Find where the given text appears and provide that cell's center as (x, y) coordinate. 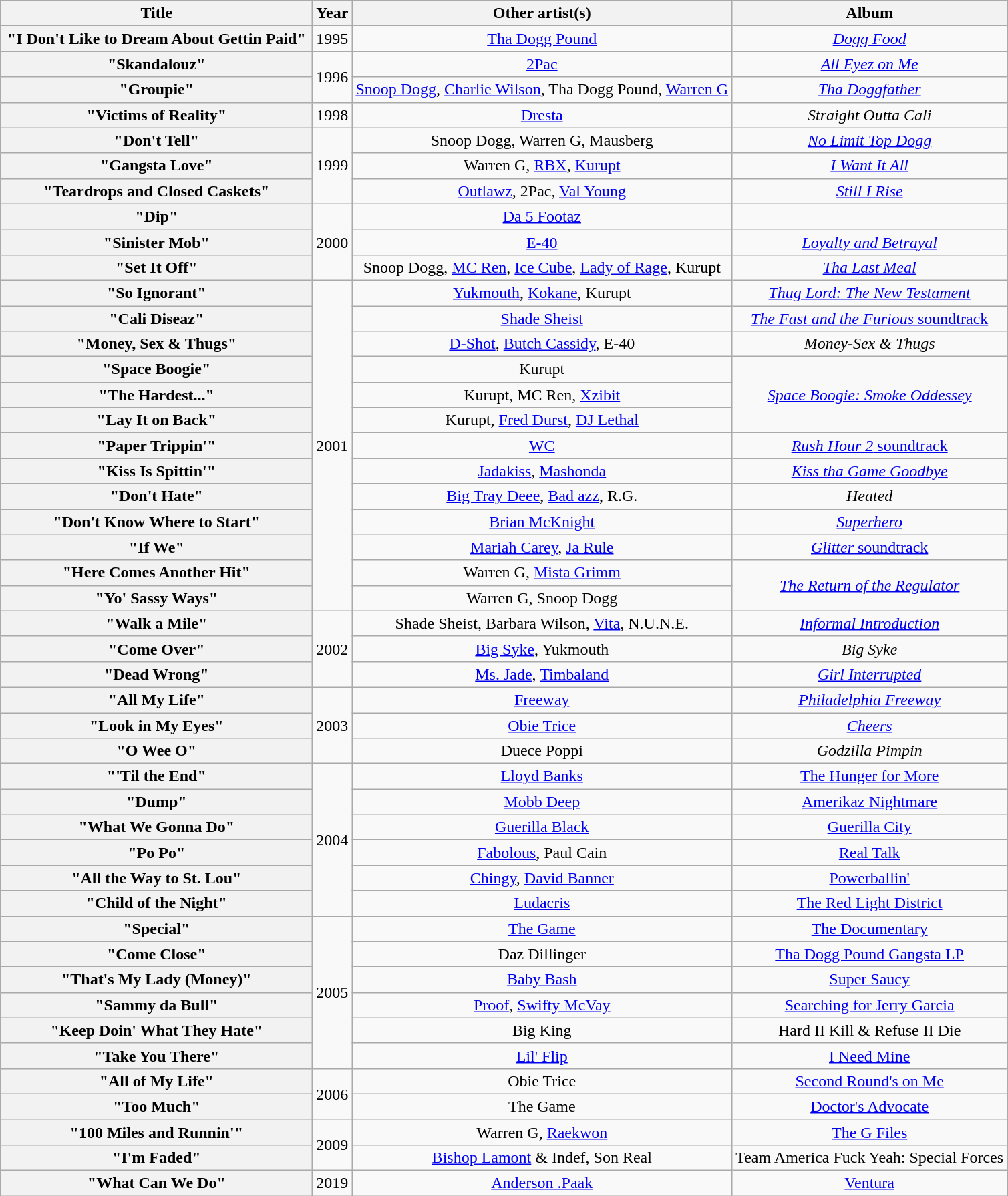
Mariah Carey, Ja Rule (542, 547)
"That's My Lady (Money)" (156, 980)
Amerikaz Nightmare (870, 802)
2004 (333, 840)
Glitter soundtrack (870, 547)
Ventura (870, 1183)
Tha Dogg Pound (542, 39)
Album (870, 13)
"Too Much" (156, 1106)
"Come Close" (156, 954)
Shade Sheist (542, 319)
Informal Introduction (870, 623)
"Special" (156, 929)
Lil' Flip (542, 1056)
"100 Miles and Runnin'" (156, 1133)
Bishop Lamont & Indef, Son Real (542, 1158)
Real Talk (870, 853)
"I'm Faded" (156, 1158)
Fabolous, Paul Cain (542, 853)
Hard II Kill & Refuse II Die (870, 1030)
Duece Poppi (542, 751)
Big King (542, 1030)
E-40 (542, 242)
"Po Po" (156, 853)
2001 (333, 445)
Yukmouth, Kokane, Kurupt (542, 293)
"Groupie" (156, 90)
"Cali Diseaz" (156, 319)
Guerilla City (870, 827)
"Take You There" (156, 1056)
"Don't Hate" (156, 496)
"What We Gonna Do" (156, 827)
"Paper Trippin'" (156, 446)
The Red Light District (870, 903)
1995 (333, 39)
Guerilla Black (542, 827)
Chingy, David Banner (542, 878)
"Keep Doin' What They Hate" (156, 1030)
"Gangsta Love" (156, 166)
Proof, Swifty McVay (542, 1005)
"If We" (156, 547)
Cheers (870, 725)
Mobb Deep (542, 802)
Outlawz, 2Pac, Val Young (542, 191)
Tha Last Meal (870, 267)
"O Wee O" (156, 751)
1998 (333, 115)
"Sammy da Bull" (156, 1005)
1999 (333, 166)
Warren G, Raekwon (542, 1133)
Year (333, 13)
Kiss tha Game Goodbye (870, 471)
1996 (333, 77)
"Victims of Reality" (156, 115)
D-Shot, Butch Cassidy, E-40 (542, 344)
"Child of the Night" (156, 903)
Thug Lord: The New Testament (870, 293)
"What Can We Do" (156, 1183)
"So Ignorant" (156, 293)
The Documentary (870, 929)
Snoop Dogg, MC Ren, Ice Cube, Lady of Rage, Kurupt (542, 267)
The Fast and the Furious soundtrack (870, 319)
Heated (870, 496)
Daz Dillinger (542, 954)
"Money, Sex & Thugs" (156, 344)
Second Round's on Me (870, 1081)
"Set It Off" (156, 267)
2002 (333, 649)
2005 (333, 992)
"Dump" (156, 802)
"'Til the End" (156, 776)
Snoop Dogg, Warren G, Mausberg (542, 140)
The Hunger for More (870, 776)
"The Hardest..." (156, 395)
"Sinister Mob" (156, 242)
Big Syke, Yukmouth (542, 649)
Still I Rise (870, 191)
Shade Sheist, Barbara Wilson, Vita, N.U.N.E. (542, 623)
"Teardrops and Closed Caskets" (156, 191)
"I Don't Like to Dream About Gettin Paid" (156, 39)
Snoop Dogg, Charlie Wilson, Tha Dogg Pound, Warren G (542, 90)
Da 5 Footaz (542, 216)
"Don't Tell" (156, 140)
2003 (333, 725)
"All My Life" (156, 700)
Tha Dogg Pound Gangsta LP (870, 954)
Brian McKnight (542, 522)
"Dead Wrong" (156, 674)
2000 (333, 242)
Team America Fuck Yeah: Special Forces (870, 1158)
2019 (333, 1183)
"Walk a Mile" (156, 623)
Kurupt (542, 369)
Warren G, RBX, Kurupt (542, 166)
Philadelphia Freeway (870, 700)
I Want It All (870, 166)
Lloyd Banks (542, 776)
"Skandalouz" (156, 64)
"Look in My Eyes" (156, 725)
Space Boogie: Smoke Oddessey (870, 395)
Doctor's Advocate (870, 1106)
Super Saucy (870, 980)
Other artist(s) (542, 13)
Big Tray Deee, Bad azz, R.G. (542, 496)
Money-Sex & Thugs (870, 344)
Ms. Jade, Timbaland (542, 674)
Kurupt, Fred Durst, DJ Lethal (542, 420)
Warren G, Snoop Dogg (542, 598)
2Pac (542, 64)
Title (156, 13)
No Limit Top Dogg (870, 140)
Anderson .Paak (542, 1183)
Rush Hour 2 soundtrack (870, 446)
WC (542, 446)
Kurupt, MC Ren, Xzibit (542, 395)
Dresta (542, 115)
Jadakiss, Mashonda (542, 471)
Searching for Jerry Garcia (870, 1005)
Girl Interrupted (870, 674)
The G Files (870, 1133)
"Lay It on Back" (156, 420)
Tha Doggfather (870, 90)
I Need Mine (870, 1056)
"Yo' Sassy Ways" (156, 598)
"Here Comes Another Hit" (156, 573)
Godzilla Pimpin (870, 751)
"Space Boogie" (156, 369)
"All of My Life" (156, 1081)
"Come Over" (156, 649)
Loyalty and Betrayal (870, 242)
"Kiss Is Spittin'" (156, 471)
Freeway (542, 700)
Powerballin' (870, 878)
Warren G, Mista Grimm (542, 573)
The Return of the Regulator (870, 585)
"All the Way to St. Lou" (156, 878)
Big Syke (870, 649)
2009 (333, 1145)
Dogg Food (870, 39)
Ludacris (542, 903)
"Dip" (156, 216)
2006 (333, 1094)
"Don't Know Where to Start" (156, 522)
Superhero (870, 522)
All Eyez on Me (870, 64)
Baby Bash (542, 980)
Straight Outta Cali (870, 115)
